Detect which cell encompasses the target text, then output its [X, Y] center coordinate. 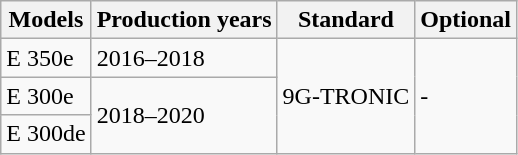
- [466, 96]
Standard [346, 20]
E 350e [46, 58]
9G-TRONIC [346, 96]
Optional [466, 20]
2018–2020 [184, 115]
E 300e [46, 96]
2016–2018 [184, 58]
Production years [184, 20]
Models [46, 20]
E 300de [46, 134]
